Locate the cell with the specified text and output its (x, y) center coordinate. 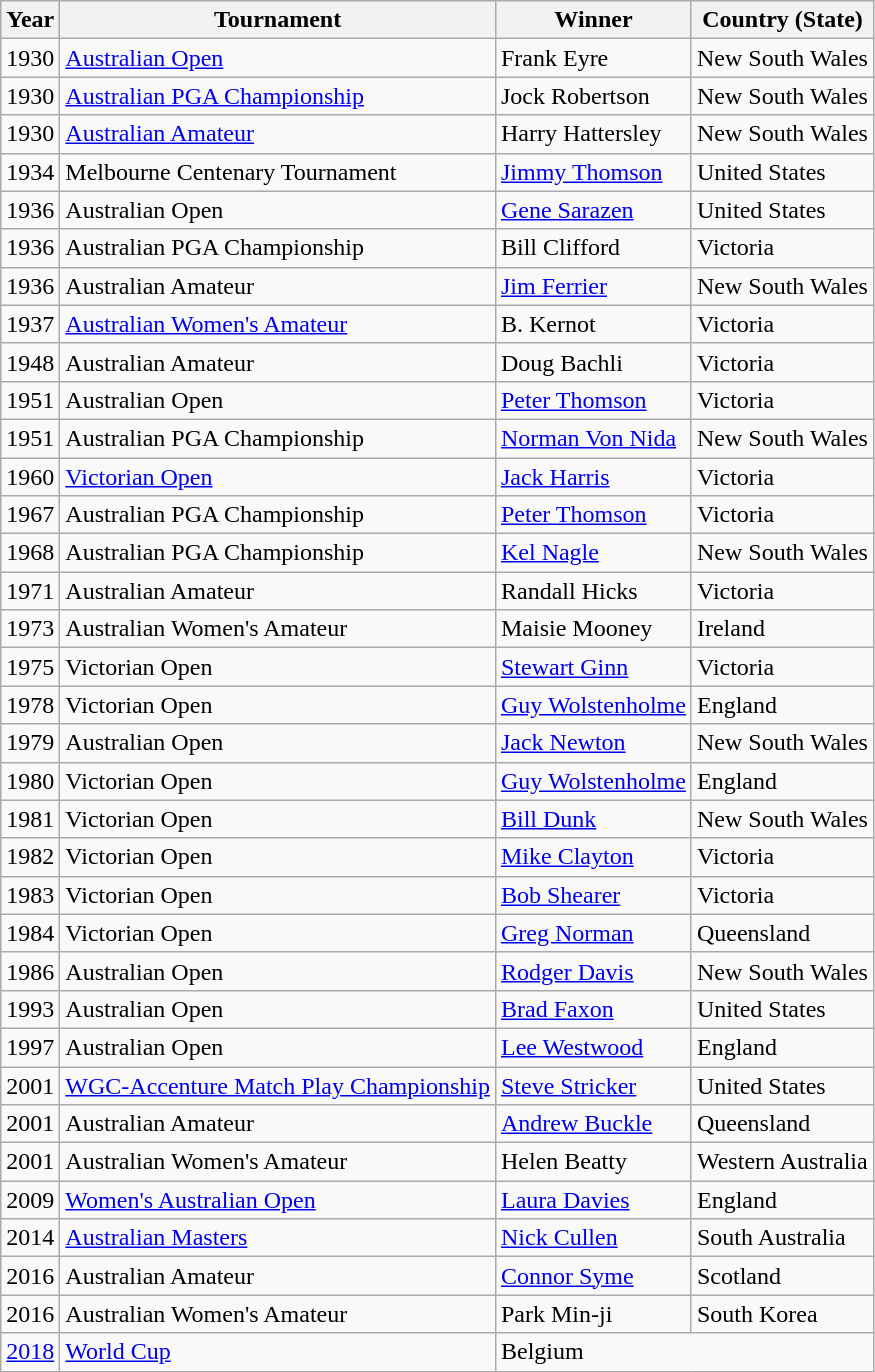
WGC-Accenture Match Play Championship (278, 1085)
Country (State) (782, 20)
1968 (30, 553)
Helen Beatty (593, 1162)
Bill Clifford (593, 248)
Belgium (684, 1352)
Gene Sarazen (593, 210)
1937 (30, 324)
1934 (30, 172)
Harry Hattersley (593, 134)
Maisie Mooney (593, 629)
1981 (30, 819)
Rodger Davis (593, 971)
Randall Hicks (593, 591)
Bill Dunk (593, 819)
1948 (30, 362)
Nick Cullen (593, 1238)
Scotland (782, 1276)
South Australia (782, 1238)
Doug Bachli (593, 362)
Park Min-ji (593, 1314)
Tournament (278, 20)
Women's Australian Open (278, 1200)
Norman Von Nida (593, 438)
Laura Davies (593, 1200)
1979 (30, 743)
1973 (30, 629)
Australian Masters (278, 1238)
Greg Norman (593, 933)
1975 (30, 667)
Year (30, 20)
B. Kernot (593, 324)
2009 (30, 1200)
Winner (593, 20)
1980 (30, 781)
Bob Shearer (593, 895)
1978 (30, 705)
Ireland (782, 629)
1984 (30, 933)
1986 (30, 971)
Andrew Buckle (593, 1124)
South Korea (782, 1314)
Kel Nagle (593, 553)
1982 (30, 857)
Jimmy Thomson (593, 172)
Mike Clayton (593, 857)
Jack Newton (593, 743)
1971 (30, 591)
1967 (30, 515)
1983 (30, 895)
Steve Stricker (593, 1085)
Frank Eyre (593, 58)
2014 (30, 1238)
Jim Ferrier (593, 286)
1993 (30, 1009)
1997 (30, 1047)
1960 (30, 477)
Brad Faxon (593, 1009)
Stewart Ginn (593, 667)
Jack Harris (593, 477)
2018 (30, 1352)
Jock Robertson (593, 96)
Western Australia (782, 1162)
Melbourne Centenary Tournament (278, 172)
Connor Syme (593, 1276)
Lee Westwood (593, 1047)
World Cup (278, 1352)
